Pinpoint the cell where the given text exists, returning its (x, y) midpoint coordinate. 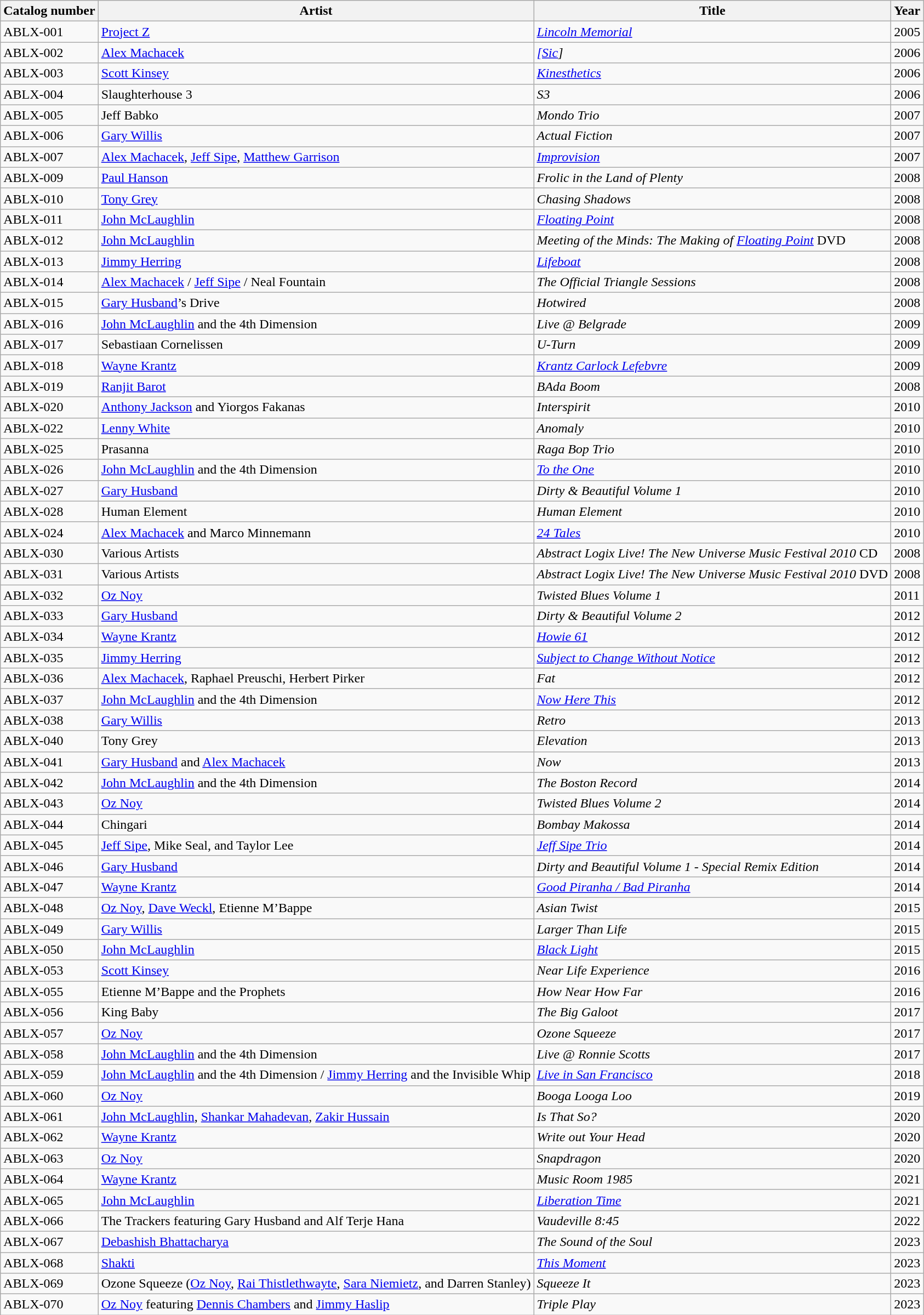
Paul Hanson (316, 178)
Anomaly (712, 428)
ABLX-070 (49, 1305)
ABLX-018 (49, 366)
Live in San Francisco (712, 1075)
John McLaughlin and the 4th Dimension / Jimmy Herring and the Invisible Whip (316, 1075)
ABLX-013 (49, 261)
ABLX-025 (49, 449)
Artist (316, 11)
ABLX-020 (49, 407)
ABLX-034 (49, 637)
ABLX-048 (49, 908)
The Big Galoot (712, 1012)
ABLX-041 (49, 762)
ABLX-044 (49, 824)
The Sound of the Soul (712, 1242)
2018 (908, 1075)
Project Z (316, 32)
Improvision (712, 157)
Triple Play (712, 1305)
The Trackers featuring Gary Husband and Alf Terje Hana (316, 1221)
Asian Twist (712, 908)
ABLX-046 (49, 866)
ABLX-043 (49, 804)
ABLX-005 (49, 115)
Mondo Trio (712, 115)
Booga Looga Loo (712, 1096)
Lincoln Memorial (712, 32)
S3 (712, 94)
ABLX-032 (49, 595)
ABLX-024 (49, 532)
Liberation Time (712, 1200)
Ranjit Barot (316, 386)
Now Here This (712, 699)
ABLX-057 (49, 1033)
Live @ Ronnie Scotts (712, 1054)
Shakti (316, 1262)
ABLX-017 (49, 345)
ABLX-012 (49, 240)
Write out Your Head (712, 1137)
King Baby (316, 1012)
ABLX-006 (49, 136)
Interspirit (712, 407)
ABLX-038 (49, 720)
Live @ Belgrade (712, 324)
Kinesthetics (712, 73)
Ozone Squeeze (Oz Noy, Rai Thistlethwayte, Sara Niemietz, and Darren Stanley) (316, 1284)
ABLX-004 (49, 94)
Now (712, 762)
Larger Than Life (712, 929)
ABLX-045 (49, 845)
To the One (712, 470)
Slaughterhouse 3 (316, 94)
Vaudeville 8:45 (712, 1221)
ABLX-022 (49, 428)
ABLX-010 (49, 198)
ABLX-011 (49, 219)
ABLX-019 (49, 386)
ABLX-058 (49, 1054)
ABLX-035 (49, 658)
Jeff Babko (316, 115)
ABLX-060 (49, 1096)
Is That So? (712, 1117)
John McLaughlin, Shankar Mahadevan, Zakir Hussain (316, 1117)
ABLX-065 (49, 1200)
Abstract Logix Live! The New Universe Music Festival 2010 DVD (712, 574)
BAda Boom (712, 386)
Krantz Carlock Lefebvre (712, 366)
ABLX-030 (49, 553)
2005 (908, 32)
Twisted Blues Volume 2 (712, 804)
Frolic in the Land of Plenty (712, 178)
ABLX-003 (49, 73)
Meeting of the Minds: The Making of Floating Point DVD (712, 240)
Oz Noy featuring Dennis Chambers and Jimmy Haslip (316, 1305)
ABLX-056 (49, 1012)
Alex Machacek / Jeff Sipe / Neal Fountain (316, 282)
ABLX-028 (49, 511)
This Moment (712, 1262)
Abstract Logix Live! The New Universe Music Festival 2010 CD (712, 553)
Oz Noy, Dave Weckl, Etienne M’Bappe (316, 908)
Bombay Makossa (712, 824)
ABLX-062 (49, 1137)
Catalog number (49, 11)
Raga Bop Trio (712, 449)
Alex Machacek, Jeff Sipe, Matthew Garrison (316, 157)
ABLX-037 (49, 699)
Retro (712, 720)
2022 (908, 1221)
ABLX-002 (49, 53)
ABLX-007 (49, 157)
2011 (908, 595)
Black Light (712, 950)
Prasanna (316, 449)
Floating Point (712, 219)
ABLX-014 (49, 282)
ABLX-031 (49, 574)
Jeff Sipe Trio (712, 845)
ABLX-049 (49, 929)
ABLX-064 (49, 1179)
ABLX-047 (49, 887)
Near Life Experience (712, 971)
Year (908, 11)
ABLX-063 (49, 1158)
ABLX-033 (49, 616)
ABLX-055 (49, 992)
Debashish Bhattacharya (316, 1242)
ABLX-015 (49, 303)
Alex Machacek, Raphael Preuschi, Herbert Pirker (316, 679)
ABLX-016 (49, 324)
Chingari (316, 824)
ABLX-001 (49, 32)
Fat (712, 679)
ABLX-066 (49, 1221)
How Near How Far (712, 992)
ABLX-050 (49, 950)
Ozone Squeeze (712, 1033)
Anthony Jackson and Yiorgos Fakanas (316, 407)
Jeff Sipe, Mike Seal, and Taylor Lee (316, 845)
U-Turn (712, 345)
Subject to Change Without Notice (712, 658)
Lifeboat (712, 261)
Gary Husband’s Drive (316, 303)
ABLX-059 (49, 1075)
2019 (908, 1096)
ABLX-067 (49, 1242)
ABLX-009 (49, 178)
[Sic] (712, 53)
ABLX-040 (49, 741)
Squeeze It (712, 1284)
Alex Machacek and Marco Minnemann (316, 532)
Sebastiaan Cornelissen (316, 345)
Title (712, 11)
Gary Husband and Alex Machacek (316, 762)
Dirty & Beautiful Volume 2 (712, 616)
Dirty & Beautiful Volume 1 (712, 491)
ABLX-042 (49, 783)
Lenny White (316, 428)
The Boston Record (712, 783)
The Official Triangle Sessions (712, 282)
Etienne M’Bappe and the Prophets (316, 992)
ABLX-061 (49, 1117)
Twisted Blues Volume 1 (712, 595)
Elevation (712, 741)
Dirty and Beautiful Volume 1 - Special Remix Edition (712, 866)
ABLX-069 (49, 1284)
Music Room 1985 (712, 1179)
Hotwired (712, 303)
Howie 61 (712, 637)
Alex Machacek (316, 53)
Chasing Shadows (712, 198)
ABLX-027 (49, 491)
ABLX-053 (49, 971)
Actual Fiction (712, 136)
24 Tales (712, 532)
ABLX-026 (49, 470)
ABLX-068 (49, 1262)
Good Piranha / Bad Piranha (712, 887)
ABLX-036 (49, 679)
Snapdragon (712, 1158)
